Pinpoint the cell where the given text exists, returning its [x, y] midpoint coordinate. 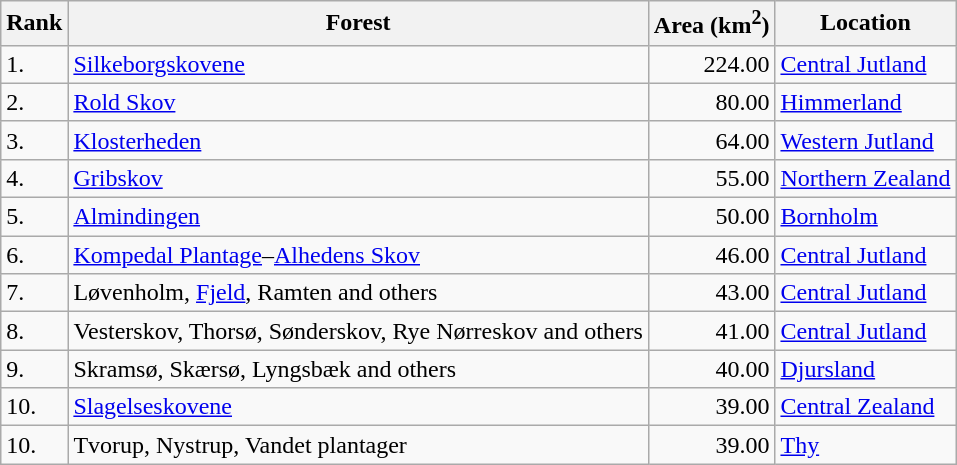
Tvorup, Nystrup, Vandet plantager [358, 445]
6. [34, 255]
Djursland [866, 369]
Central Zealand [866, 407]
Løvenholm, Fjeld, Ramten and others [358, 293]
64.00 [712, 140]
Skramsø, Skærsø, Lyngsbæk and others [358, 369]
7. [34, 293]
Slagelseskovene [358, 407]
43.00 [712, 293]
46.00 [712, 255]
Vesterskov, Thorsø, Sønderskov, Rye Nørreskov and others [358, 331]
Location [866, 24]
5. [34, 217]
80.00 [712, 102]
Rank [34, 24]
9. [34, 369]
Forest [358, 24]
Kompedal Plantage–Alhedens Skov [358, 255]
Thy [866, 445]
3. [34, 140]
Almindingen [358, 217]
Himmerland [866, 102]
50.00 [712, 217]
Western Jutland [866, 140]
Bornholm [866, 217]
1. [34, 64]
224.00 [712, 64]
8. [34, 331]
55.00 [712, 178]
Klosterheden [358, 140]
Rold Skov [358, 102]
Area (km2) [712, 24]
41.00 [712, 331]
Silkeborgskovene [358, 64]
40.00 [712, 369]
2. [34, 102]
Northern Zealand [866, 178]
Gribskov [358, 178]
4. [34, 178]
